Locate the cell with the specified text and output its [X, Y] center coordinate. 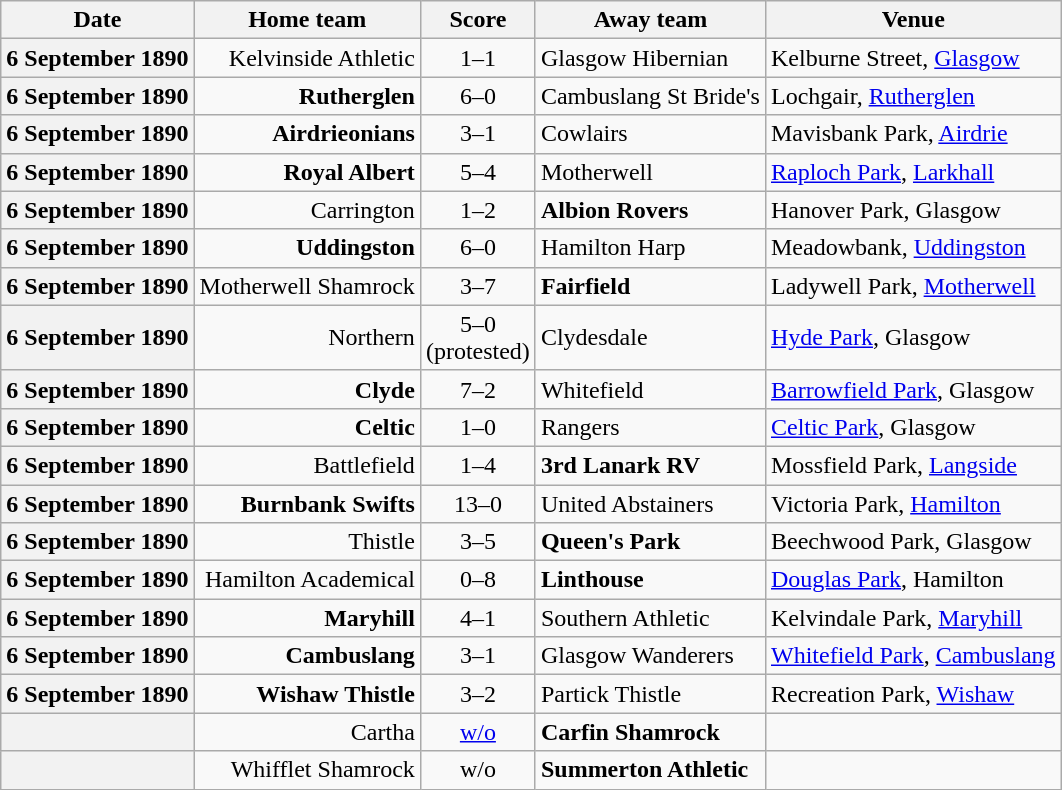
Celtic Park, Glasgow [913, 427]
3–7 [478, 286]
Royal Albert [307, 172]
Away team [650, 20]
Cartha [307, 732]
Kelvinside Athletic [307, 58]
Cowlairs [650, 134]
Kelvindale Park, Maryhill [913, 618]
Uddingston [307, 248]
Cambuslang St Bride's [650, 96]
Southern Athletic [650, 618]
4–1 [478, 618]
Mossfield Park, Langside [913, 465]
Whitefield Park, Cambuslang [913, 656]
Motherwell [650, 172]
Beechwood Park, Glasgow [913, 542]
3–2 [478, 694]
Thistle [307, 542]
1–0 [478, 427]
Clyde [307, 389]
7–2 [478, 389]
Venue [913, 20]
Maryhill [307, 618]
Airdrieonians [307, 134]
Wishaw Thistle [307, 694]
Barrowfield Park, Glasgow [913, 389]
13–0 [478, 503]
Partick Thistle [650, 694]
Score [478, 20]
3–5 [478, 542]
Fairfield [650, 286]
Douglas Park, Hamilton [913, 580]
Whifflet Shamrock [307, 770]
0–8 [478, 580]
Rangers [650, 427]
Date [98, 20]
Ladywell Park, Motherwell [913, 286]
Raploch Park, Larkhall [913, 172]
Hanover Park, Glasgow [913, 210]
Victoria Park, Hamilton [913, 503]
United Abstainers [650, 503]
3rd Lanark RV [650, 465]
Motherwell Shamrock [307, 286]
Hamilton Harp [650, 248]
Mavisbank Park, Airdrie [913, 134]
1–1 [478, 58]
Hyde Park, Glasgow [913, 338]
Clydesdale [650, 338]
Burnbank Swifts [307, 503]
5–4 [478, 172]
Rutherglen [307, 96]
Cambuslang [307, 656]
Lochgair, Rutherglen [913, 96]
Celtic [307, 427]
Glasgow Wanderers [650, 656]
Hamilton Academical [307, 580]
Queen's Park [650, 542]
Kelburne Street, Glasgow [913, 58]
Home team [307, 20]
Linthouse [650, 580]
Meadowbank, Uddingston [913, 248]
Albion Rovers [650, 210]
5–0(protested) [478, 338]
Carrington [307, 210]
Recreation Park, Wishaw [913, 694]
1–2 [478, 210]
Battlefield [307, 465]
Whitefield [650, 389]
1–4 [478, 465]
Glasgow Hibernian [650, 58]
Summerton Athletic [650, 770]
Northern [307, 338]
Carfin Shamrock [650, 732]
